Extract the [x, y] coordinate from the center of the cell holding the provided text.  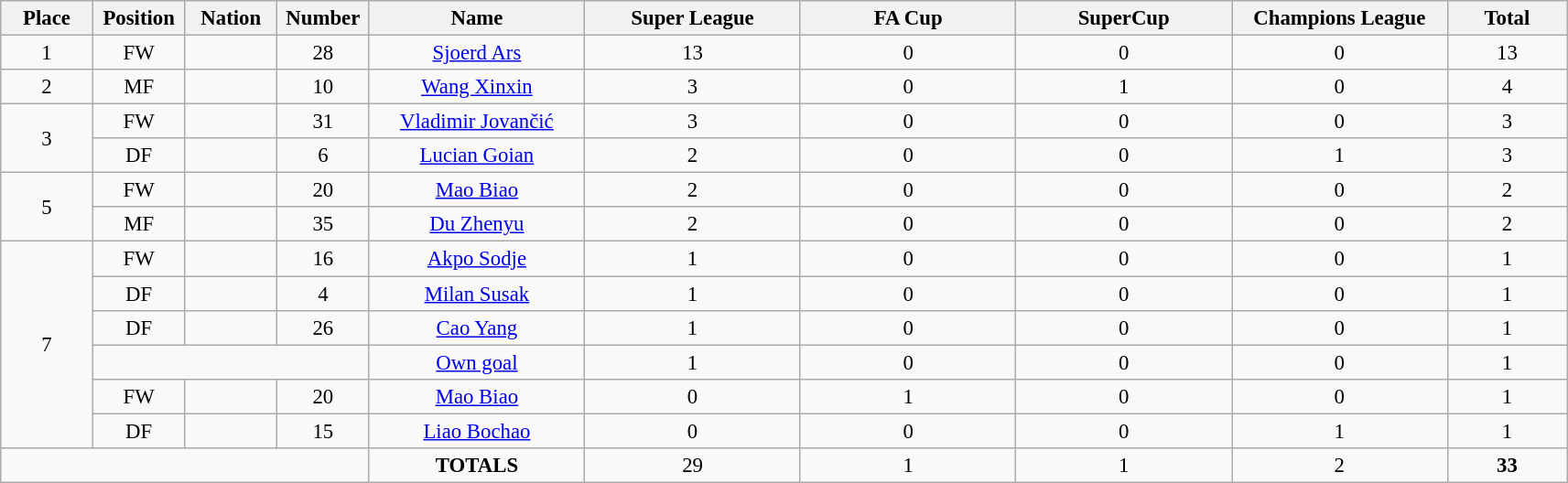
26 [324, 327]
Du Zhenyu [477, 224]
5 [48, 207]
Sjoerd Ars [477, 53]
Wang Xinxin [477, 87]
Lucian Goian [477, 156]
TOTALS [477, 466]
Nation [231, 18]
Champions League [1340, 18]
Position [139, 18]
Total [1507, 18]
31 [324, 122]
Akpo Sodje [477, 259]
Liao Bochao [477, 431]
Super League [693, 18]
Name [477, 18]
33 [1507, 466]
28 [324, 53]
15 [324, 431]
SuperCup [1124, 18]
FA Cup [908, 18]
10 [324, 87]
Own goal [477, 362]
Place [48, 18]
Milan Susak [477, 294]
7 [48, 345]
Number [324, 18]
35 [324, 224]
16 [324, 259]
Cao Yang [477, 327]
29 [693, 466]
Vladimir Jovančić [477, 122]
6 [324, 156]
